Locate the cell with the specified text and output its [X, Y] center coordinate. 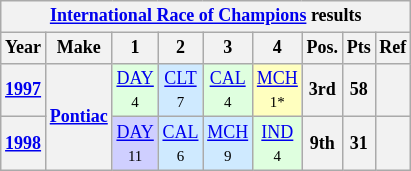
58 [358, 90]
Pontiac [78, 116]
9th [322, 144]
CLT7 [180, 90]
Make [78, 48]
Pts [358, 48]
3 [228, 48]
Ref [393, 48]
4 [277, 48]
DAY11 [135, 144]
31 [358, 144]
Year [24, 48]
Pos. [322, 48]
3rd [322, 90]
MCH9 [228, 144]
MCH1* [277, 90]
1 [135, 48]
DAY4 [135, 90]
IND4 [277, 144]
CAL6 [180, 144]
International Race of Champions results [206, 16]
1998 [24, 144]
CAL4 [228, 90]
2 [180, 48]
1997 [24, 90]
